Identify which cell holds the provided text, then report its (X, Y) central coordinate. 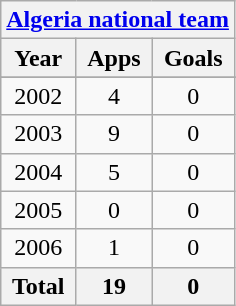
2004 (38, 172)
Algeria national team (118, 20)
Goals (193, 58)
9 (114, 134)
2005 (38, 210)
5 (114, 172)
1 (114, 248)
2003 (38, 134)
19 (114, 286)
Total (38, 286)
4 (114, 96)
2006 (38, 248)
2002 (38, 96)
Year (38, 58)
Apps (114, 58)
